From the cell containing the given text, extract its center point as (X, Y) coordinate. 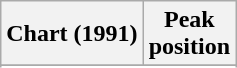
Chart (1991) (72, 34)
Peakposition (189, 34)
